Pinpoint the cell where the given text exists, returning its [X, Y] midpoint coordinate. 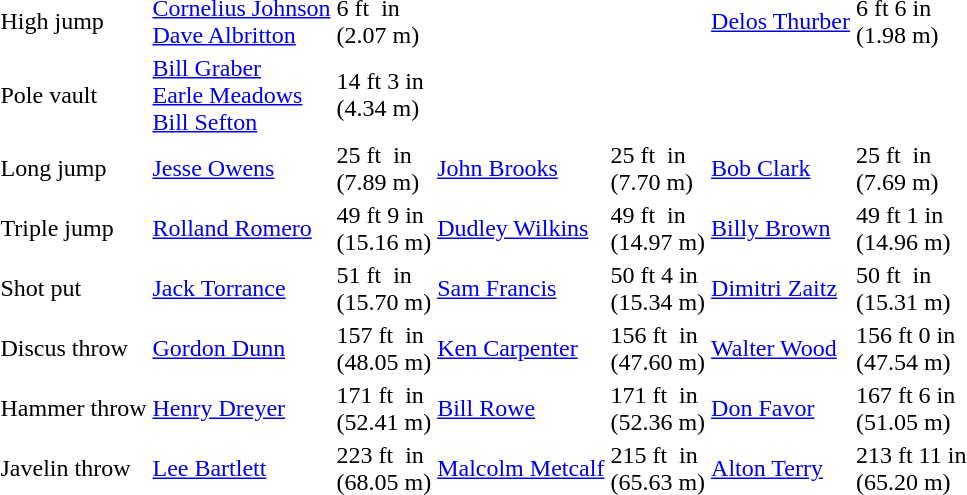
Bill GraberEarle MeadowsBill Sefton [242, 95]
49 ft 9 in(15.16 m) [384, 228]
Bill Rowe [521, 408]
Sam Francis [521, 288]
171 ft in(52.36 m) [658, 408]
25 ft in(7.70 m) [658, 168]
156 ft 0 in(47.54 m) [910, 348]
14 ft 3 in(4.34 m) [384, 95]
51 ft in(15.70 m) [384, 288]
Jack Torrance [242, 288]
Ken Carpenter [521, 348]
Walter Wood [781, 348]
156 ft in(47.60 m) [658, 348]
157 ft in(48.05 m) [384, 348]
Henry Dreyer [242, 408]
50 ft in(15.31 m) [910, 288]
Dudley Wilkins [521, 228]
Don Favor [781, 408]
Rolland Romero [242, 228]
Dimitri Zaitz [781, 288]
Bob Clark [781, 168]
25 ft in(7.69 m) [910, 168]
Jesse Owens [242, 168]
25 ft in(7.89 m) [384, 168]
49 ft 1 in(14.96 m) [910, 228]
171 ft in(52.41 m) [384, 408]
John Brooks [521, 168]
50 ft 4 in(15.34 m) [658, 288]
Gordon Dunn [242, 348]
49 ft in(14.97 m) [658, 228]
Billy Brown [781, 228]
167 ft 6 in(51.05 m) [910, 408]
